Locate the cell with the specified text and output its [X, Y] center coordinate. 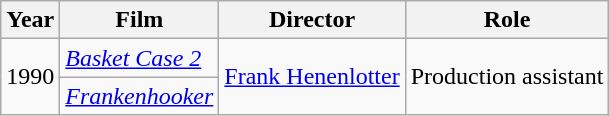
Frank Henenlotter [312, 77]
Film [140, 20]
Role [507, 20]
Year [30, 20]
Production assistant [507, 77]
Frankenhooker [140, 96]
Director [312, 20]
1990 [30, 77]
Basket Case 2 [140, 58]
